Identify which cell holds the provided text, then report its [x, y] central coordinate. 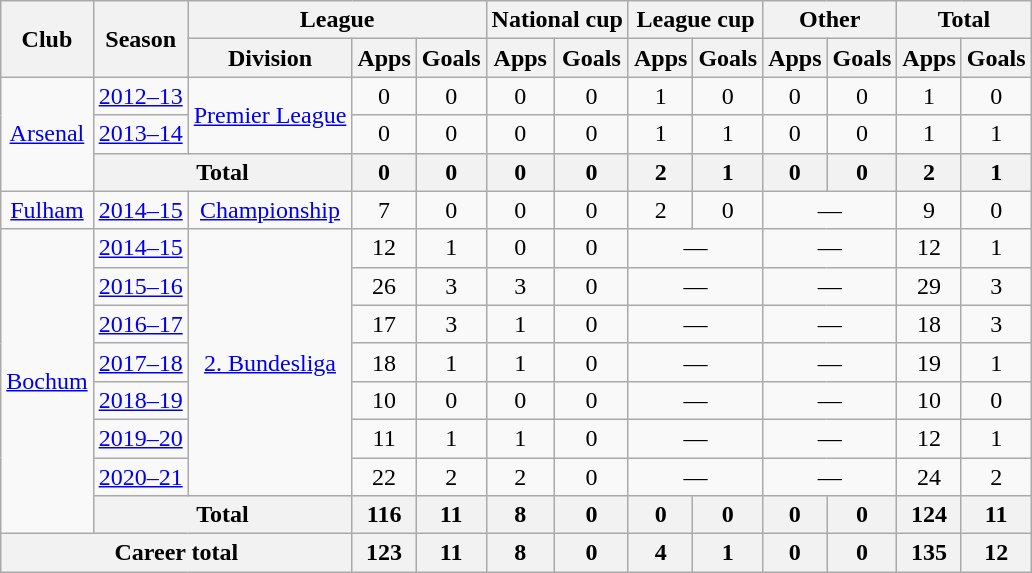
2017–18 [140, 362]
9 [929, 210]
24 [929, 477]
Club [47, 39]
116 [384, 515]
League cup [695, 20]
Bochum [47, 381]
League [337, 20]
Other [830, 20]
Arsenal [47, 134]
29 [929, 286]
2019–20 [140, 438]
Championship [270, 210]
7 [384, 210]
123 [384, 553]
4 [660, 553]
Fulham [47, 210]
2. Bundesliga [270, 362]
Premier League [270, 115]
2013–14 [140, 134]
2020–21 [140, 477]
Career total [176, 553]
2015–16 [140, 286]
124 [929, 515]
Season [140, 39]
17 [384, 324]
2018–19 [140, 400]
135 [929, 553]
19 [929, 362]
2012–13 [140, 96]
26 [384, 286]
22 [384, 477]
2016–17 [140, 324]
Division [270, 58]
National cup [557, 20]
